Detect which cell encompasses the target text, then output its (x, y) center coordinate. 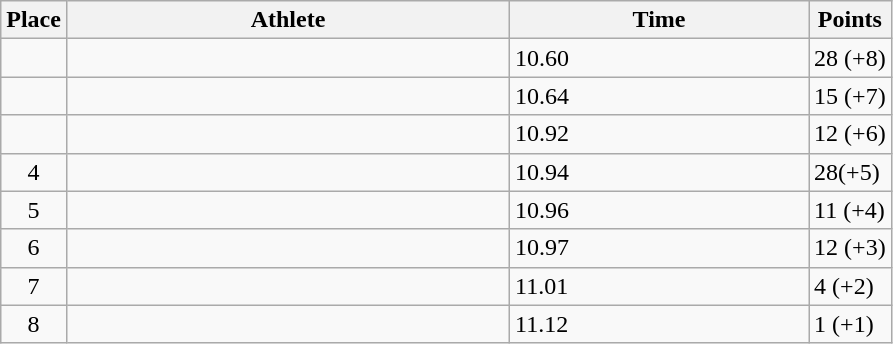
10.97 (660, 248)
5 (34, 210)
12 (+3) (850, 248)
11 (+4) (850, 210)
4 (34, 172)
6 (34, 248)
12 (+6) (850, 134)
Athlete (288, 20)
11.12 (660, 324)
Place (34, 20)
10.94 (660, 172)
10.60 (660, 58)
10.64 (660, 96)
28 (+8) (850, 58)
1 (+1) (850, 324)
7 (34, 286)
10.92 (660, 134)
4 (+2) (850, 286)
Time (660, 20)
15 (+7) (850, 96)
10.96 (660, 210)
Points (850, 20)
28(+5) (850, 172)
11.01 (660, 286)
8 (34, 324)
